Capture the cell that displays the provided text and extract its [X, Y] central coordinate. 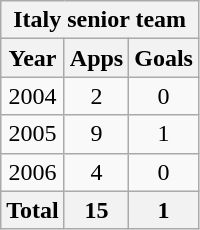
15 [96, 210]
Year [33, 58]
Apps [96, 58]
Goals [164, 58]
9 [96, 134]
Italy senior team [100, 20]
2 [96, 96]
Total [33, 210]
2005 [33, 134]
2006 [33, 172]
4 [96, 172]
2004 [33, 96]
